Extract the (X, Y) coordinate from the center of the cell holding the provided text.  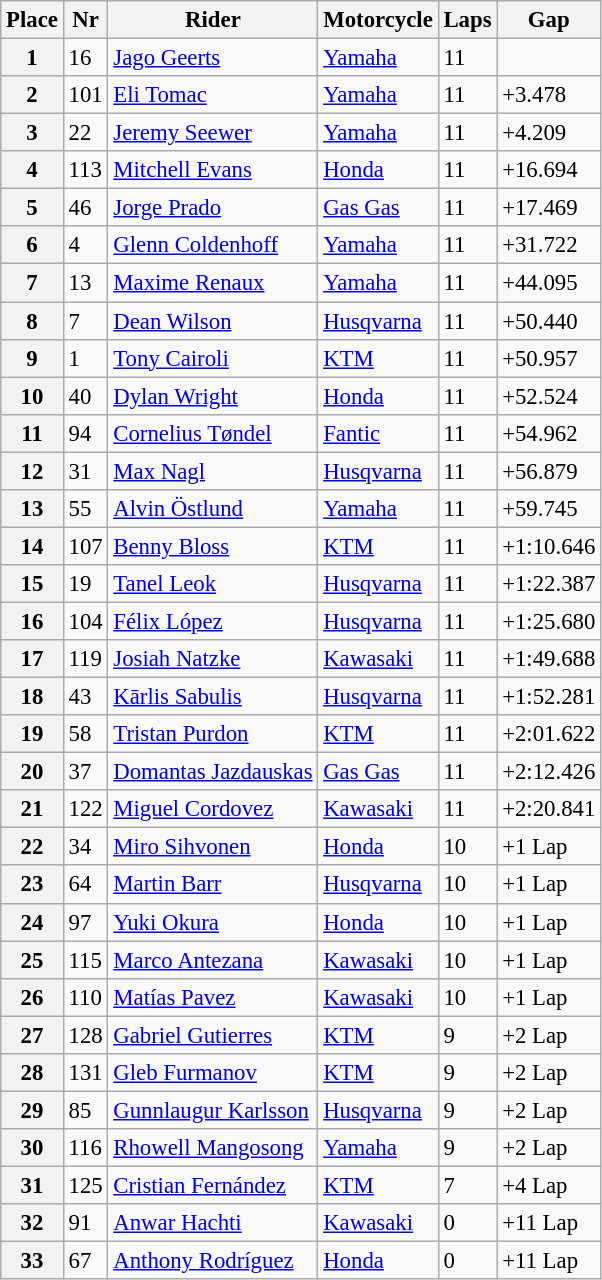
Dean Wilson (213, 321)
Anthony Rodríguez (213, 1261)
Matías Pavez (213, 997)
Gleb Furmanov (213, 1073)
+50.440 (549, 321)
23 (32, 885)
Dylan Wright (213, 396)
8 (32, 321)
Miro Sihvonen (213, 847)
+4.209 (549, 133)
94 (86, 433)
29 (32, 1110)
Rhowell Mangosong (213, 1148)
Eli Tomac (213, 95)
+44.095 (549, 283)
Motorcycle (378, 20)
17 (32, 659)
Félix López (213, 621)
85 (86, 1110)
122 (86, 809)
+56.879 (549, 471)
+2:20.841 (549, 809)
2 (32, 95)
91 (86, 1223)
Kārlis Sabulis (213, 697)
Gap (549, 20)
Gabriel Gutierres (213, 1035)
37 (86, 772)
+31.722 (549, 245)
Cornelius Tøndel (213, 433)
+1:10.646 (549, 546)
6 (32, 245)
Laps (468, 20)
18 (32, 697)
+2:12.426 (549, 772)
Jago Geerts (213, 58)
Fantic (378, 433)
32 (32, 1223)
+1:52.281 (549, 697)
107 (86, 546)
Miguel Cordovez (213, 809)
Cristian Fernández (213, 1185)
26 (32, 997)
Martin Barr (213, 885)
24 (32, 922)
Alvin Östlund (213, 509)
28 (32, 1073)
Anwar Hachti (213, 1223)
5 (32, 208)
34 (86, 847)
104 (86, 621)
3 (32, 133)
Tony Cairoli (213, 358)
+1:22.387 (549, 584)
115 (86, 960)
+52.524 (549, 396)
Rider (213, 20)
40 (86, 396)
55 (86, 509)
+1:25.680 (549, 621)
Nr (86, 20)
46 (86, 208)
27 (32, 1035)
+17.469 (549, 208)
Jeremy Seewer (213, 133)
Place (32, 20)
113 (86, 170)
21 (32, 809)
Mitchell Evans (213, 170)
Marco Antezana (213, 960)
43 (86, 697)
25 (32, 960)
131 (86, 1073)
Jorge Prado (213, 208)
Gunnlaugur Karlsson (213, 1110)
Max Nagl (213, 471)
101 (86, 95)
128 (86, 1035)
119 (86, 659)
30 (32, 1148)
14 (32, 546)
Maxime Renaux (213, 283)
+50.957 (549, 358)
+1:49.688 (549, 659)
+54.962 (549, 433)
110 (86, 997)
+59.745 (549, 509)
+2:01.622 (549, 734)
67 (86, 1261)
Yuki Okura (213, 922)
Josiah Natzke (213, 659)
Domantas Jazdauskas (213, 772)
116 (86, 1148)
15 (32, 584)
Tanel Leok (213, 584)
Tristan Purdon (213, 734)
64 (86, 885)
125 (86, 1185)
Benny Bloss (213, 546)
97 (86, 922)
33 (32, 1261)
Glenn Coldenhoff (213, 245)
+16.694 (549, 170)
12 (32, 471)
20 (32, 772)
+3.478 (549, 95)
58 (86, 734)
+4 Lap (549, 1185)
